Pinpoint the cell where the given text exists, returning its (x, y) midpoint coordinate. 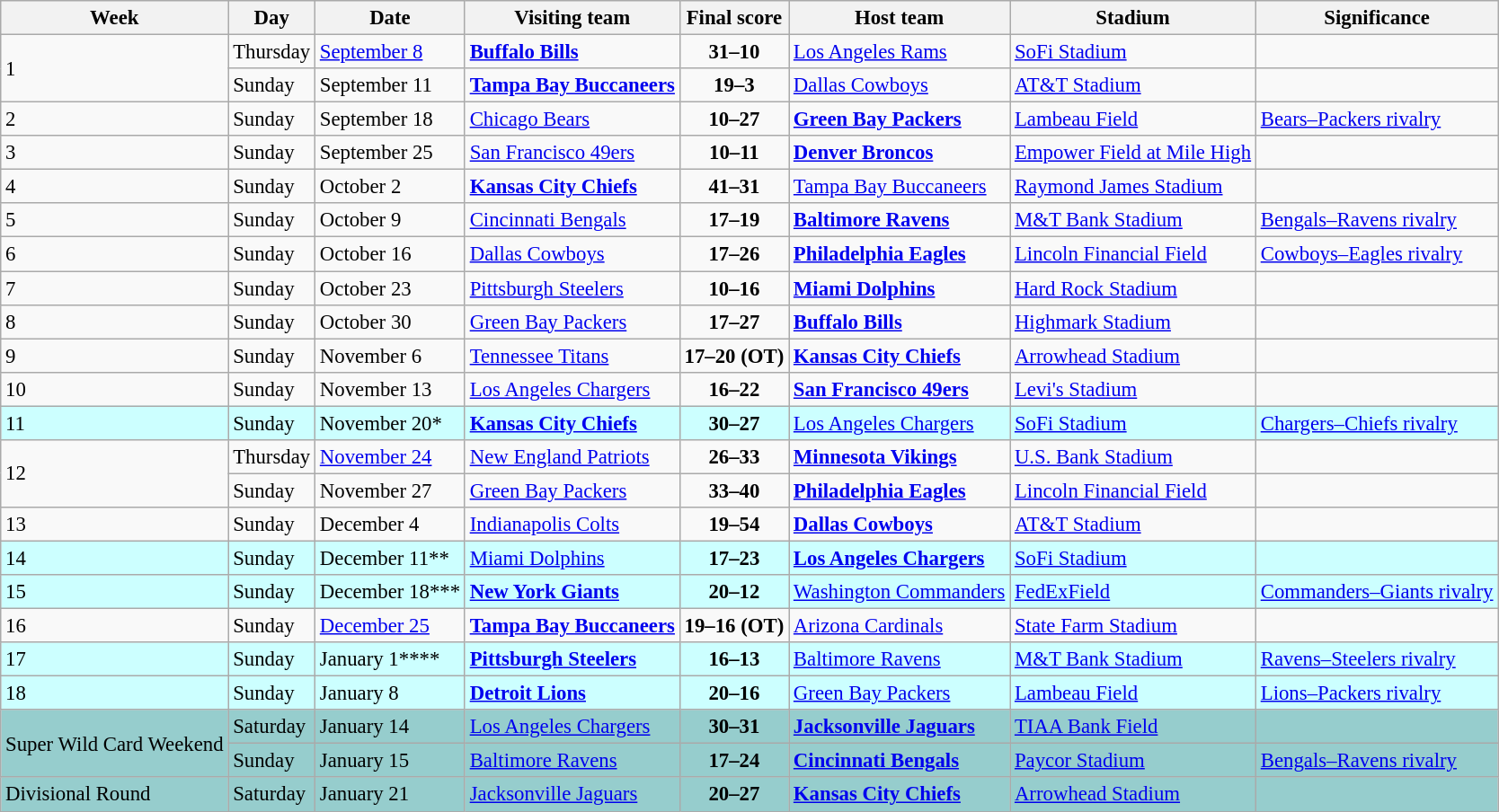
30–27 (733, 423)
Los Angeles Rams (900, 52)
8 (115, 322)
Hard Rock Stadium (1133, 288)
20–12 (733, 592)
October 9 (390, 220)
Day (271, 18)
Arizona Cardinals (900, 626)
Empower Field at Mile High (1133, 153)
October 23 (390, 288)
17–24 (733, 761)
October 16 (390, 254)
17 (115, 659)
6 (115, 254)
Tennessee Titans (572, 356)
33–40 (733, 490)
November 13 (390, 389)
20–16 (733, 693)
31–10 (733, 52)
November 24 (390, 457)
4 (115, 187)
16 (115, 626)
Divisional Round (115, 795)
January 15 (390, 761)
10 (115, 389)
Levi's Stadium (1133, 389)
TIAA Bank Field (1133, 727)
Paycor Stadium (1133, 761)
New York Giants (572, 592)
Chicago Bears (572, 119)
5 (115, 220)
December 18*** (390, 592)
3 (115, 153)
September 8 (390, 52)
Stadium (1133, 18)
Cowboys–Eagles rivalry (1377, 254)
Visiting team (572, 18)
New England Patriots (572, 457)
September 11 (390, 85)
Denver Broncos (900, 153)
December 4 (390, 525)
17–23 (733, 558)
18 (115, 693)
17–20 (OT) (733, 356)
Washington Commanders (900, 592)
Bears–Packers rivalry (1377, 119)
13 (115, 525)
September 25 (390, 153)
7 (115, 288)
Commanders–Giants rivalry (1377, 592)
Minnesota Vikings (900, 457)
Week (115, 18)
December 11** (390, 558)
October 30 (390, 322)
1 (115, 68)
November 20* (390, 423)
26–33 (733, 457)
2 (115, 119)
January 14 (390, 727)
Ravens–Steelers rivalry (1377, 659)
U.S. Bank Stadium (1133, 457)
17–26 (733, 254)
19–3 (733, 85)
30–31 (733, 727)
9 (115, 356)
Indianapolis Colts (572, 525)
State Farm Stadium (1133, 626)
September 18 (390, 119)
Raymond James Stadium (1133, 187)
12 (115, 474)
19–54 (733, 525)
Super Wild Card Weekend (115, 744)
17–19 (733, 220)
10–11 (733, 153)
November 6 (390, 356)
Host team (900, 18)
Final score (733, 18)
FedExField (1133, 592)
Date (390, 18)
20–27 (733, 795)
Chargers–Chiefs rivalry (1377, 423)
October 2 (390, 187)
December 25 (390, 626)
10–27 (733, 119)
16–22 (733, 389)
Significance (1377, 18)
January 8 (390, 693)
16–13 (733, 659)
17–27 (733, 322)
41–31 (733, 187)
January 1**** (390, 659)
Detroit Lions (572, 693)
Highmark Stadium (1133, 322)
10–16 (733, 288)
19–16 (OT) (733, 626)
11 (115, 423)
Lions–Packers rivalry (1377, 693)
January 21 (390, 795)
14 (115, 558)
November 27 (390, 490)
15 (115, 592)
